Capture the cell that displays the provided text and extract its [X, Y] central coordinate. 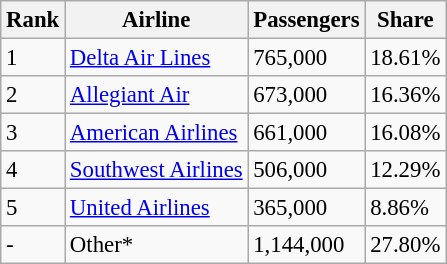
4 [33, 170]
27.80% [406, 245]
12.29% [406, 170]
1,144,000 [306, 245]
Allegiant Air [156, 95]
Share [406, 20]
Delta Air Lines [156, 58]
American Airlines [156, 133]
506,000 [306, 170]
2 [33, 95]
5 [33, 208]
16.36% [406, 95]
365,000 [306, 208]
Southwest Airlines [156, 170]
Passengers [306, 20]
16.08% [406, 133]
United Airlines [156, 208]
Other* [156, 245]
661,000 [306, 133]
673,000 [306, 95]
- [33, 245]
1 [33, 58]
765,000 [306, 58]
Rank [33, 20]
18.61% [406, 58]
Airline [156, 20]
8.86% [406, 208]
3 [33, 133]
